Provide the (x, y) coordinate of the cell's center where the given text is located.  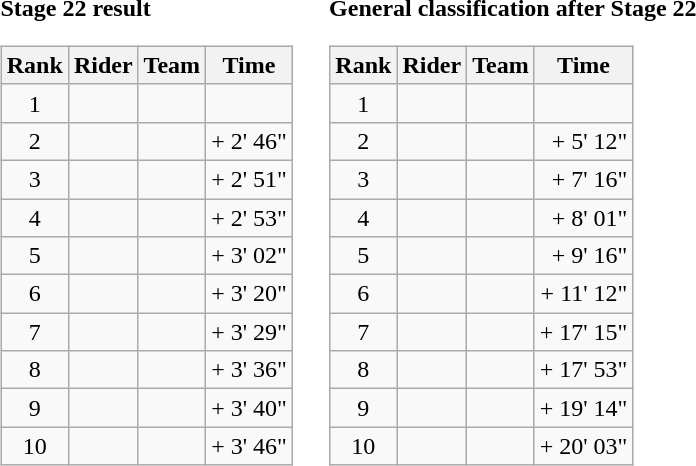
+ 3' 29" (250, 332)
+ 2' 51" (250, 179)
+ 8' 01" (584, 217)
+ 17' 53" (584, 370)
+ 5' 12" (584, 141)
+ 2' 46" (250, 141)
+ 3' 20" (250, 294)
+ 17' 15" (584, 332)
+ 3' 46" (250, 446)
+ 9' 16" (584, 256)
+ 3' 40" (250, 408)
+ 11' 12" (584, 294)
+ 19' 14" (584, 408)
+ 7' 16" (584, 179)
+ 3' 36" (250, 370)
+ 20' 03" (584, 446)
+ 2' 53" (250, 217)
+ 3' 02" (250, 256)
